Return the [x, y] coordinate for the center point of the cell that contains the specified text.  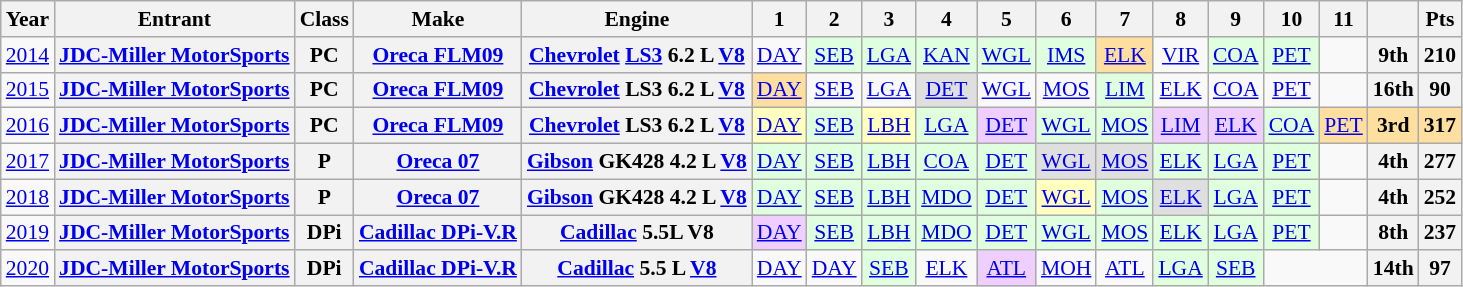
237 [1440, 233]
14th [1394, 269]
2014 [28, 55]
Cadillac 5.5 L V8 [637, 269]
7 [1124, 19]
Year [28, 19]
Class [324, 19]
2016 [28, 126]
2015 [28, 90]
8 [1180, 19]
MOH [1066, 269]
9th [1394, 55]
3rd [1394, 126]
317 [1440, 126]
2018 [28, 197]
VIR [1180, 55]
KAN [946, 55]
3 [889, 19]
IMS [1066, 55]
8th [1394, 233]
9 [1236, 19]
10 [1292, 19]
6 [1066, 19]
Engine [637, 19]
Entrant [174, 19]
90 [1440, 90]
16th [1394, 90]
Make [438, 19]
97 [1440, 269]
210 [1440, 55]
Cadillac 5.5L V8 [637, 233]
1 [780, 19]
2017 [28, 162]
277 [1440, 162]
11 [1344, 19]
2 [834, 19]
2019 [28, 233]
4 [946, 19]
2020 [28, 269]
5 [1006, 19]
Pts [1440, 19]
252 [1440, 197]
